Locate the cell with the specified text and output its [X, Y] center coordinate. 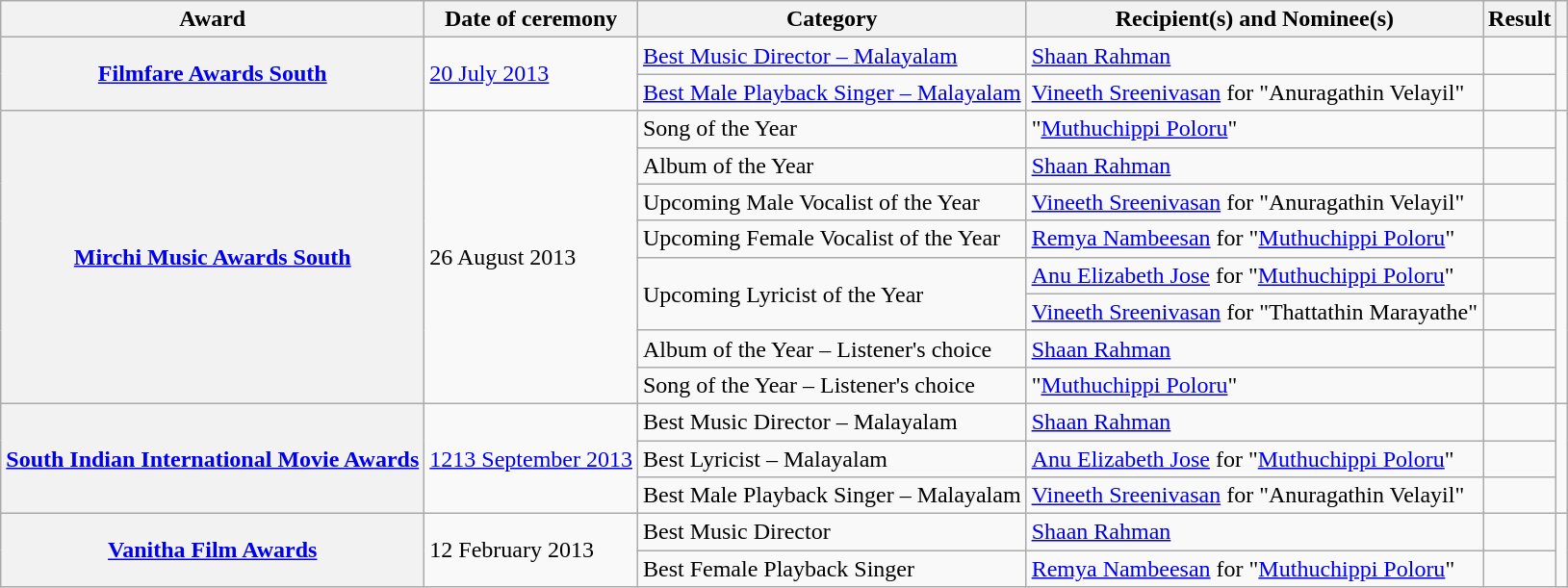
Vineeth Sreenivasan for "Thattathin Marayathe" [1254, 312]
Upcoming Male Vocalist of the Year [832, 202]
Mirchi Music Awards South [213, 257]
Album of the Year – Listener's choice [832, 348]
Upcoming Female Vocalist of the Year [832, 239]
1213 September 2013 [531, 458]
Upcoming Lyricist of the Year [832, 294]
26 August 2013 [531, 257]
Best Female Playback Singer [832, 569]
Award [213, 19]
Best Lyricist – Malayalam [832, 459]
South Indian International Movie Awards [213, 458]
Result [1520, 19]
Recipient(s) and Nominee(s) [1254, 19]
Best Music Director [832, 532]
Song of the Year – Listener's choice [832, 385]
12 February 2013 [531, 550]
Filmfare Awards South [213, 74]
20 July 2013 [531, 74]
Album of the Year [832, 166]
Category [832, 19]
Vanitha Film Awards [213, 550]
Date of ceremony [531, 19]
Song of the Year [832, 129]
